Scan for the cell matching the given text and deliver its [X, Y] coordinate at center. 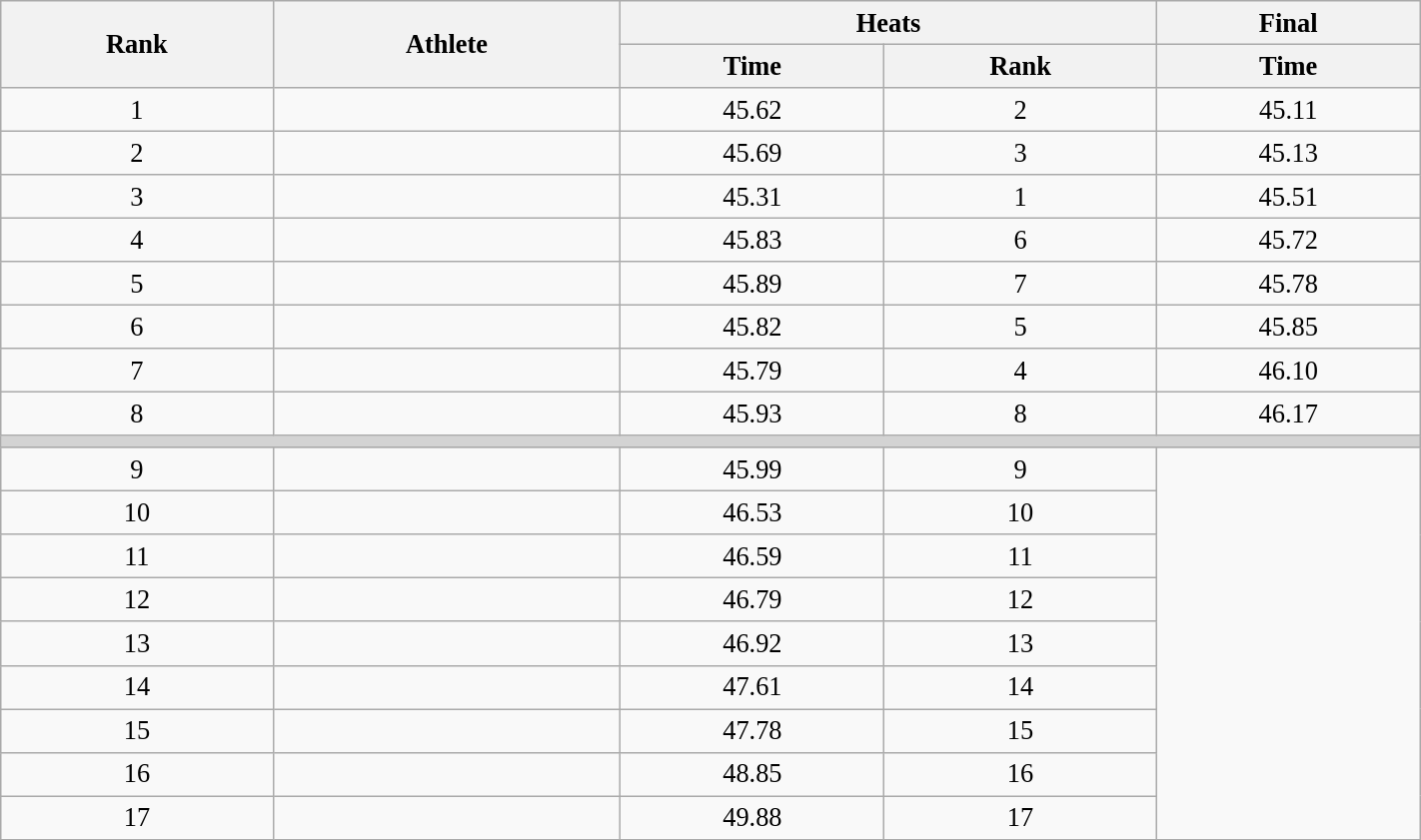
45.69 [752, 153]
46.92 [752, 643]
45.82 [752, 327]
46.79 [752, 599]
46.10 [1288, 371]
46.53 [752, 512]
45.31 [752, 197]
48.85 [752, 774]
Final [1288, 22]
45.72 [1288, 240]
47.78 [752, 730]
45.89 [752, 284]
46.59 [752, 556]
49.88 [752, 817]
45.85 [1288, 327]
45.11 [1288, 109]
45.93 [752, 414]
45.83 [752, 240]
45.13 [1288, 153]
45.51 [1288, 197]
45.78 [1288, 284]
Heats [888, 22]
47.61 [752, 687]
45.79 [752, 371]
46.17 [1288, 414]
Athlete [447, 44]
45.62 [752, 109]
45.99 [752, 469]
